Pinpoint the cell where the given text exists, returning its [X, Y] midpoint coordinate. 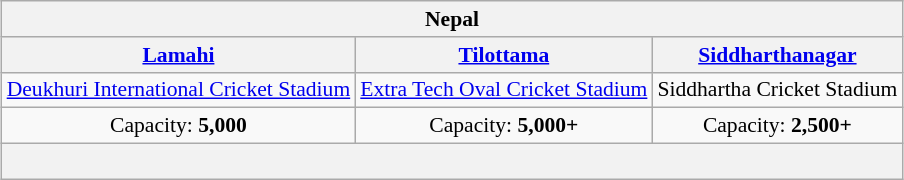
Siddharthanagar [777, 54]
Deukhuri International Cricket Stadium [179, 90]
Siddhartha Cricket Stadium [777, 90]
Capacity: 2,500+ [777, 126]
Tilottama [504, 54]
Extra Tech Oval Cricket Stadium [504, 90]
Capacity: 5,000 [179, 126]
Capacity: 5,000+ [504, 126]
Nepal [452, 19]
Lamahi [179, 54]
